For the text-containing cell, return its midpoint in [X, Y] coordinate format. 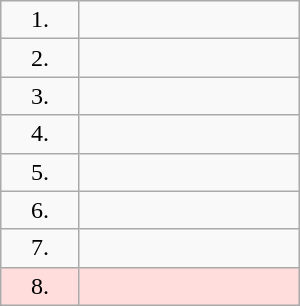
3. [40, 96]
4. [40, 134]
2. [40, 58]
5. [40, 172]
6. [40, 210]
7. [40, 248]
1. [40, 20]
8. [40, 286]
